Identify which cell holds the provided text, then report its [x, y] central coordinate. 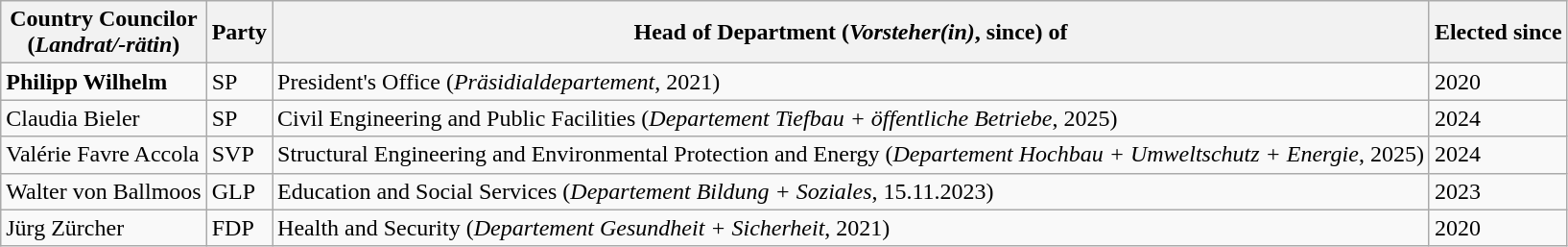
Country Councilor(Landrat/-rätin) [104, 33]
Jürg Zürcher [104, 228]
Valérie Favre Accola [104, 155]
Health and Security (Departement Gesundheit + Sicherheit, 2021) [851, 228]
Head of Department (Vorsteher(in), since) of [851, 33]
Elected since [1498, 33]
Party [239, 33]
Philipp Wilhelm [104, 82]
2023 [1498, 191]
Claudia Bieler [104, 118]
Structural Engineering and Environmental Protection and Energy (Departement Hochbau + Umweltschutz + Energie, 2025) [851, 155]
Education and Social Services (Departement Bildung + Soziales, 15.11.2023) [851, 191]
President's Office (Präsidialdepartement, 2021) [851, 82]
FDP [239, 228]
GLP [239, 191]
SVP [239, 155]
Civil Engineering and Public Facilities (Departement Tiefbau + öffentliche Betriebe, 2025) [851, 118]
Walter von Ballmoos [104, 191]
